Capture the cell that displays the provided text and extract its [X, Y] central coordinate. 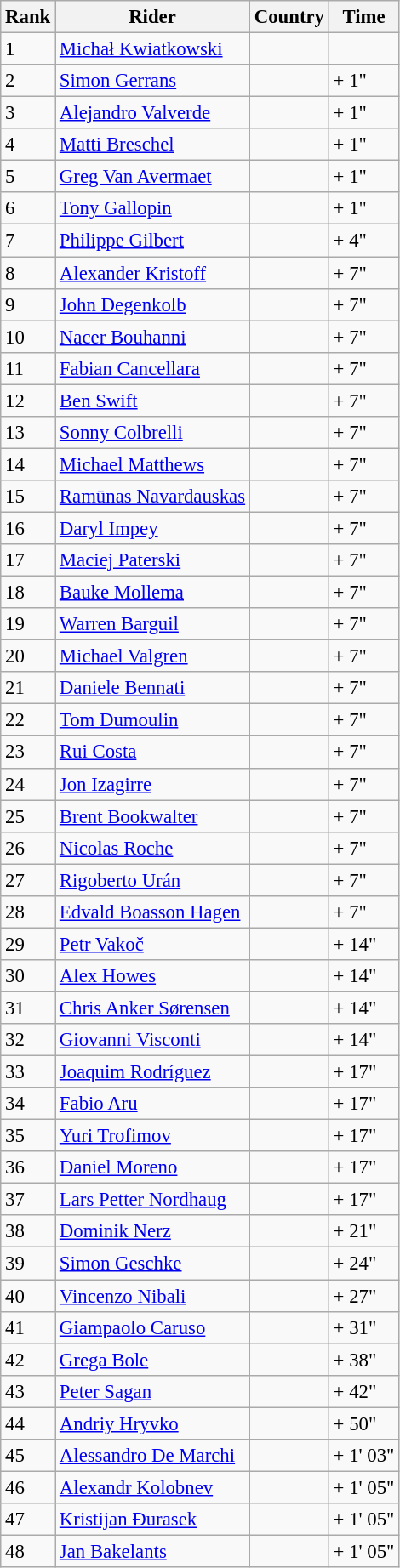
Rank [28, 17]
Peter Sagan [153, 1391]
Michael Matthews [153, 464]
Simon Geschke [153, 1264]
46 [28, 1487]
16 [28, 528]
Fabio Aru [153, 1104]
Brent Bookwalter [153, 816]
13 [28, 433]
Edvald Boasson Hagen [153, 912]
11 [28, 368]
43 [28, 1391]
Nicolas Roche [153, 848]
Warren Barguil [153, 624]
+ 42" [363, 1391]
33 [28, 1072]
9 [28, 304]
Maciej Paterski [153, 560]
+ 21" [363, 1232]
38 [28, 1232]
Daniele Bennati [153, 688]
Nacer Bouhanni [153, 337]
32 [28, 1040]
Kristijan Đurasek [153, 1520]
Petr Vakoč [153, 944]
23 [28, 753]
8 [28, 273]
39 [28, 1264]
40 [28, 1296]
30 [28, 976]
29 [28, 944]
Alessandro De Marchi [153, 1456]
19 [28, 624]
John Degenkolb [153, 304]
15 [28, 497]
Ben Swift [153, 401]
Bauke Mollema [153, 593]
27 [28, 880]
26 [28, 848]
28 [28, 912]
Philippe Gilbert [153, 241]
Matti Breschel [153, 145]
+ 27" [363, 1296]
Joaquim Rodríguez [153, 1072]
6 [28, 208]
Andriy Hryvko [153, 1423]
Alexandr Kolobnev [153, 1487]
Tom Dumoulin [153, 720]
Rigoberto Urán [153, 880]
35 [28, 1136]
14 [28, 464]
Dominik Nerz [153, 1232]
4 [28, 145]
Fabian Cancellara [153, 368]
Daniel Moreno [153, 1167]
Tony Gallopin [153, 208]
Michał Kwiatkowski [153, 49]
Sonny Colbrelli [153, 433]
22 [28, 720]
+ 4" [363, 241]
1 [28, 49]
Alejandro Valverde [153, 113]
41 [28, 1327]
10 [28, 337]
+ 50" [363, 1423]
37 [28, 1200]
Alexander Kristoff [153, 273]
Daryl Impey [153, 528]
Country [289, 17]
31 [28, 1008]
44 [28, 1423]
25 [28, 816]
Michael Valgren [153, 656]
Giovanni Visconti [153, 1040]
Rider [153, 17]
3 [28, 113]
Alex Howes [153, 976]
47 [28, 1520]
2 [28, 81]
Greg Van Avermaet [153, 177]
Chris Anker Sørensen [153, 1008]
Vincenzo Nibali [153, 1296]
12 [28, 401]
Giampaolo Caruso [153, 1327]
Yuri Trofimov [153, 1136]
+ 38" [363, 1360]
Grega Bole [153, 1360]
Simon Gerrans [153, 81]
34 [28, 1104]
Ramūnas Navardauskas [153, 497]
17 [28, 560]
36 [28, 1167]
+ 1' 03" [363, 1456]
5 [28, 177]
Time [363, 17]
+ 24" [363, 1264]
24 [28, 784]
20 [28, 656]
Rui Costa [153, 753]
18 [28, 593]
+ 31" [363, 1327]
48 [28, 1551]
21 [28, 688]
42 [28, 1360]
7 [28, 241]
Jan Bakelants [153, 1551]
Lars Petter Nordhaug [153, 1200]
Jon Izagirre [153, 784]
45 [28, 1456]
